Identify which cell holds the provided text, then report its [x, y] central coordinate. 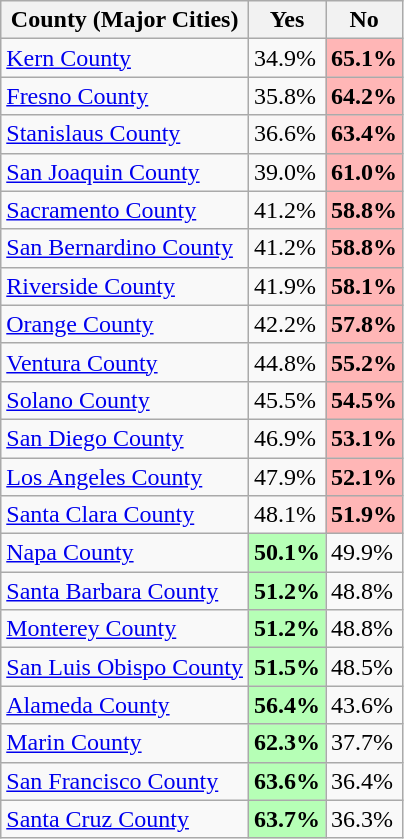
57.8% [364, 324]
No [364, 20]
62.3% [288, 743]
48.1% [288, 515]
35.8% [288, 96]
47.9% [288, 477]
41.9% [288, 286]
63.7% [288, 819]
48.5% [364, 667]
49.9% [364, 553]
Santa Barbara County [125, 591]
52.1% [364, 477]
Santa Clara County [125, 515]
Marin County [125, 743]
Sacramento County [125, 210]
San Bernardino County [125, 248]
San Joaquin County [125, 172]
Orange County [125, 324]
Stanislaus County [125, 134]
61.0% [364, 172]
43.6% [364, 705]
64.2% [364, 96]
42.2% [288, 324]
San Diego County [125, 438]
58.1% [364, 286]
San Luis Obispo County [125, 667]
55.2% [364, 362]
Fresno County [125, 96]
San Francisco County [125, 781]
36.3% [364, 819]
Monterey County [125, 629]
Napa County [125, 553]
Kern County [125, 58]
Alameda County [125, 705]
56.4% [288, 705]
63.6% [288, 781]
36.4% [364, 781]
Riverside County [125, 286]
44.8% [288, 362]
63.4% [364, 134]
53.1% [364, 438]
51.9% [364, 515]
39.0% [288, 172]
51.5% [288, 667]
Santa Cruz County [125, 819]
36.6% [288, 134]
50.1% [288, 553]
65.1% [364, 58]
Los Angeles County [125, 477]
54.5% [364, 400]
Yes [288, 20]
Ventura County [125, 362]
46.9% [288, 438]
45.5% [288, 400]
34.9% [288, 58]
County (Major Cities) [125, 20]
Solano County [125, 400]
37.7% [364, 743]
